Extract the [x, y] coordinate from the center of the cell holding the provided text.  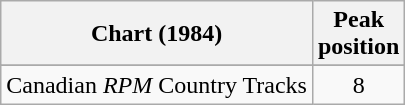
8 [358, 85]
Chart (1984) [157, 34]
Peakposition [358, 34]
Canadian RPM Country Tracks [157, 85]
